Provide the [X, Y] coordinate of the cell's center where the given text is located.  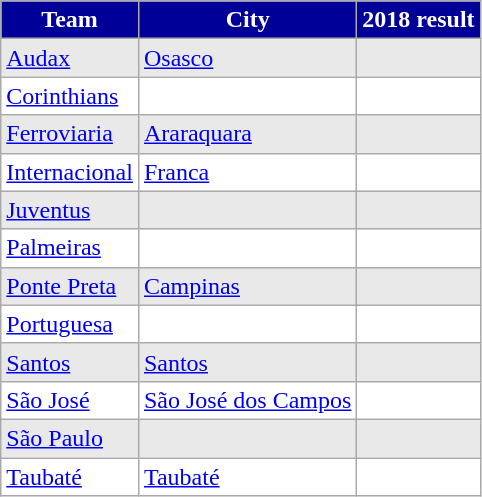
São José [70, 400]
Araraquara [247, 134]
Ponte Preta [70, 286]
Osasco [247, 58]
Portuguesa [70, 324]
Juventus [70, 210]
Team [70, 20]
Palmeiras [70, 248]
Ferroviaria [70, 134]
City [247, 20]
Corinthians [70, 96]
Audax [70, 58]
São Paulo [70, 438]
Campinas [247, 286]
São José dos Campos [247, 400]
Internacional [70, 172]
Franca [247, 172]
2018 result [418, 20]
